Determine the (x, y) coordinate at the center of the cell enclosing the given text.  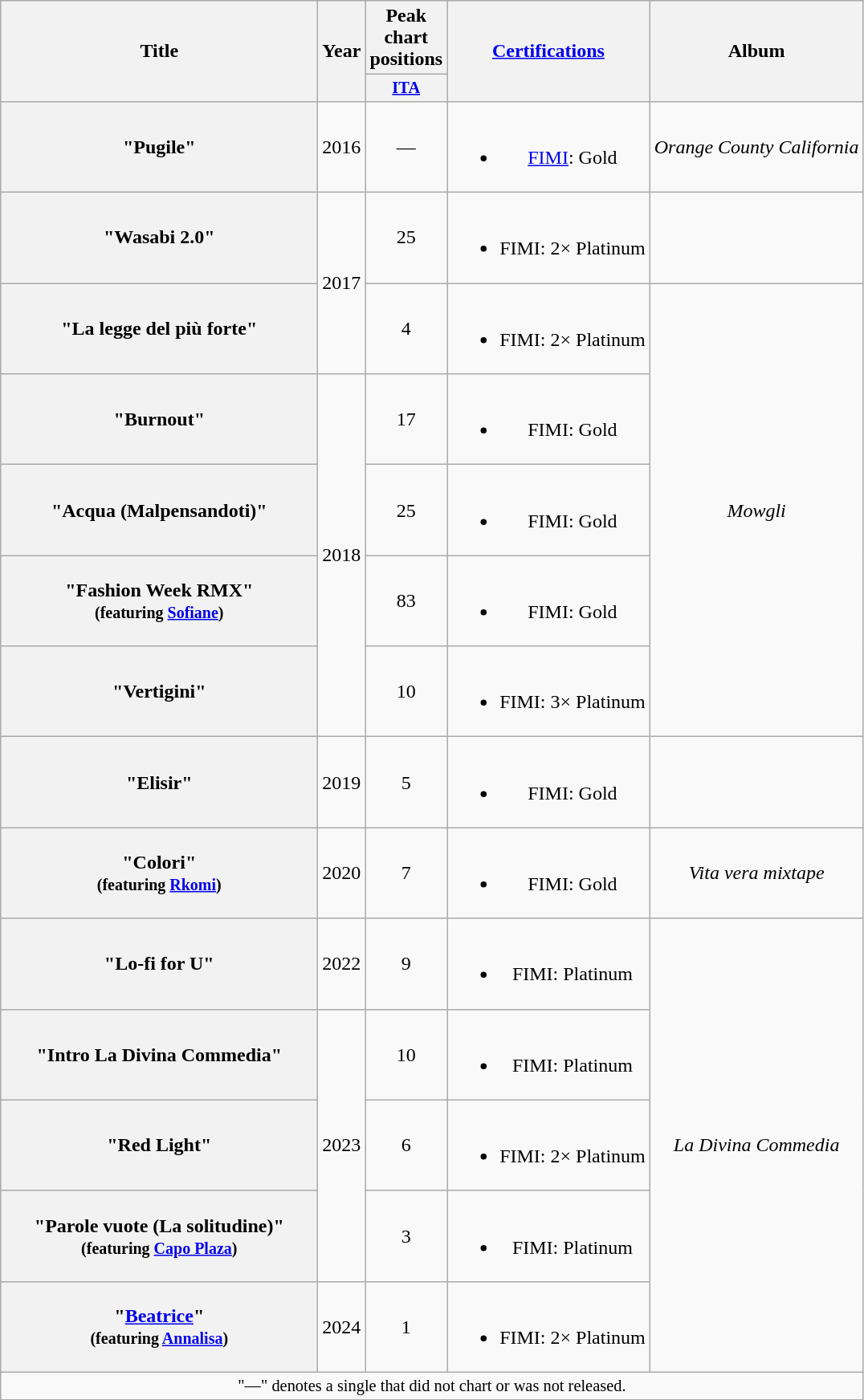
"Pugile" (159, 146)
17 (406, 419)
"Vertigini" (159, 692)
"Elisir" (159, 782)
1 (406, 1326)
2016 (342, 146)
Album (756, 51)
"Parole vuote (La solitudine)"(featuring Capo Plaza) (159, 1236)
3 (406, 1236)
FIMI: 3× Platinum (549, 692)
Mowgli (756, 511)
Certifications (549, 51)
ITA (406, 88)
4 (406, 329)
"Lo-fi for U" (159, 963)
2020 (342, 873)
"Wasabi 2.0" (159, 238)
2024 (342, 1326)
6 (406, 1145)
2018 (342, 556)
"Burnout" (159, 419)
"Beatrice"(featuring Annalisa) (159, 1326)
"Acqua (Malpensandoti)" (159, 511)
"Red Light" (159, 1145)
83 (406, 600)
"Fashion Week RMX"(featuring Sofiane) (159, 600)
Orange County California (756, 146)
5 (406, 782)
"Colori"(featuring Rkomi) (159, 873)
Title (159, 51)
"Intro La Divina Commedia" (159, 1055)
— (406, 146)
2019 (342, 782)
La Divina Commedia (756, 1145)
2022 (342, 963)
2017 (342, 283)
7 (406, 873)
Peak chart positions (406, 38)
2023 (342, 1145)
Vita vera mixtape (756, 873)
9 (406, 963)
"La legge del più forte" (159, 329)
"—" denotes a single that did not chart or was not released. (432, 1386)
Year (342, 51)
